Capture the cell that displays the provided text and extract its [X, Y] central coordinate. 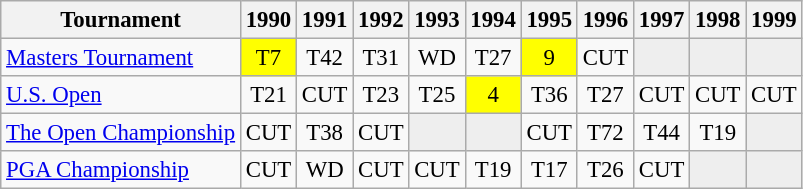
PGA Championship [121, 170]
T17 [549, 170]
T31 [381, 58]
U.S. Open [121, 95]
1998 [718, 20]
4 [493, 95]
1997 [661, 20]
T23 [381, 95]
T38 [325, 133]
T21 [268, 95]
T42 [325, 58]
1991 [325, 20]
1994 [493, 20]
1990 [268, 20]
9 [549, 58]
Tournament [121, 20]
The Open Championship [121, 133]
T26 [605, 170]
1999 [774, 20]
T44 [661, 133]
T36 [549, 95]
Masters Tournament [121, 58]
T25 [437, 95]
T72 [605, 133]
1993 [437, 20]
1995 [549, 20]
1992 [381, 20]
1996 [605, 20]
T7 [268, 58]
